Find where the given text appears and provide that cell's center as [X, Y] coordinate. 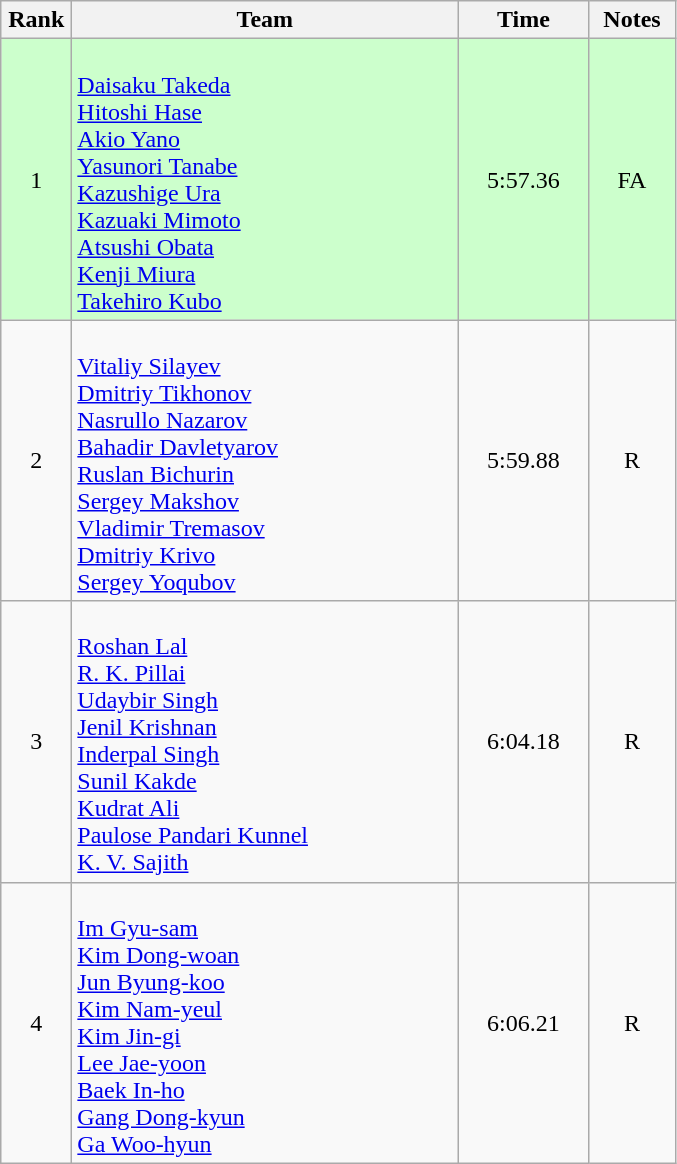
Notes [632, 20]
4 [36, 1022]
3 [36, 742]
1 [36, 180]
Rank [36, 20]
Daisaku TakedaHitoshi HaseAkio YanoYasunori TanabeKazushige UraKazuaki MimotoAtsushi ObataKenji MiuraTakehiro Kubo [265, 180]
Vitaliy SilayevDmitriy TikhonovNasrullo NazarovBahadir DavletyarovRuslan BichurinSergey MakshovVladimir TremasovDmitriy KrivoSergey Yoqubov [265, 460]
Im Gyu-samKim Dong-woanJun Byung-kooKim Nam-yeulKim Jin-giLee Jae-yoonBaek In-hoGang Dong-kyunGa Woo-hyun [265, 1022]
6:06.21 [524, 1022]
5:59.88 [524, 460]
Time [524, 20]
2 [36, 460]
Team [265, 20]
Roshan LalR. K. PillaiUdaybir SinghJenil KrishnanInderpal SinghSunil KakdeKudrat AliPaulose Pandari KunnelK. V. Sajith [265, 742]
5:57.36 [524, 180]
FA [632, 180]
6:04.18 [524, 742]
